Locate the cell with the specified text and output its (X, Y) center coordinate. 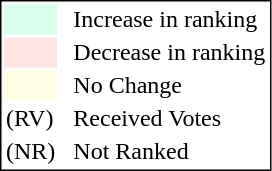
Decrease in ranking (170, 53)
Received Votes (170, 119)
Not Ranked (170, 151)
(RV) (30, 119)
Increase in ranking (170, 19)
No Change (170, 85)
(NR) (30, 151)
